Capture the cell that displays the provided text and extract its (X, Y) central coordinate. 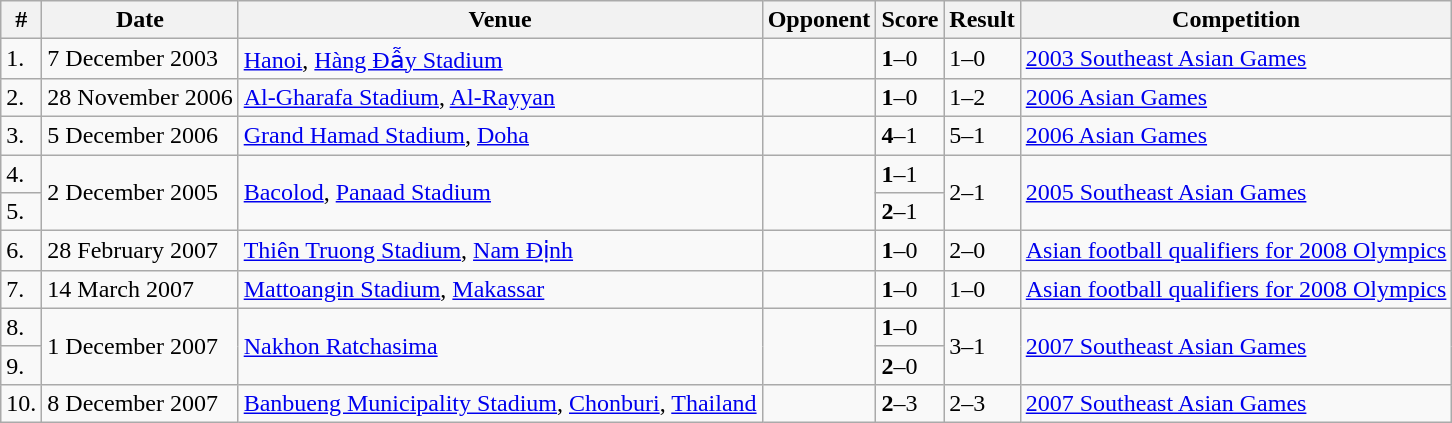
Competition (1236, 20)
Nakhon Ratchasima (500, 346)
14 March 2007 (140, 289)
Date (140, 20)
8 December 2007 (140, 403)
28 February 2007 (140, 251)
Opponent (819, 20)
5 December 2006 (140, 135)
2003 Southeast Asian Games (1236, 59)
Score (910, 20)
3. (22, 135)
8. (22, 327)
Grand Hamad Stadium, Doha (500, 135)
Hanoi, Hàng Đẫy Stadium (500, 59)
6. (22, 251)
3–1 (982, 346)
10. (22, 403)
2005 Southeast Asian Games (1236, 192)
4. (22, 173)
Result (982, 20)
7. (22, 289)
1. (22, 59)
Banbueng Municipality Stadium, Chonburi, Thailand (500, 403)
28 November 2006 (140, 97)
# (22, 20)
1 December 2007 (140, 346)
4–1 (910, 135)
2. (22, 97)
1–1 (910, 173)
Al-Gharafa Stadium, Al-Rayyan (500, 97)
Venue (500, 20)
Thiên Truong Stadium, Nam Định (500, 251)
9. (22, 365)
Bacolod, Panaad Stadium (500, 192)
5–1 (982, 135)
Mattoangin Stadium, Makassar (500, 289)
1–2 (982, 97)
2 December 2005 (140, 192)
7 December 2003 (140, 59)
5. (22, 212)
